Search for the cell housing the specified text and yield its (X, Y) center coordinate. 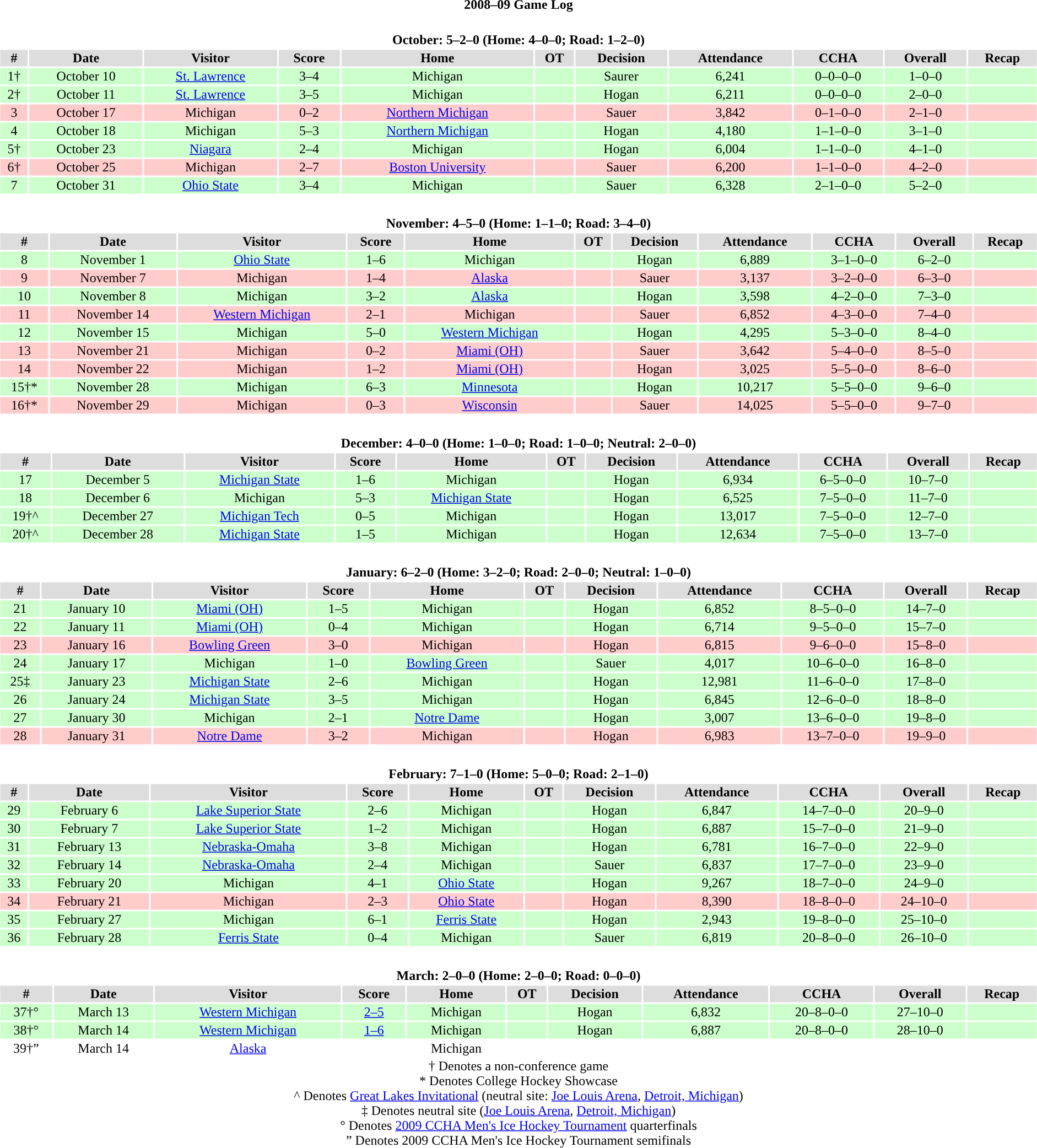
6,934 (738, 480)
34 (13, 901)
8–4–0 (935, 332)
9–7–0 (935, 405)
January 24 (97, 699)
13–7–0–0 (833, 736)
16–8–0 (926, 663)
29 (13, 811)
18 (25, 498)
19–9–0 (926, 736)
13–6–0–0 (833, 718)
0–5 (365, 516)
2–3 (378, 901)
35 (13, 920)
10,217 (755, 387)
Boston University (438, 167)
12,981 (720, 682)
4–2–0 (926, 167)
3,598 (755, 296)
November 28 (112, 387)
November: 4–5–0 (Home: 1–1–0; Road: 3–4–0) (518, 223)
January 16 (97, 645)
6,815 (720, 645)
26 (20, 699)
17–8–0 (926, 682)
December 28 (118, 534)
9–5–0–0 (833, 627)
8,390 (717, 901)
4,017 (720, 663)
6,241 (731, 77)
7–3–0 (935, 296)
2–0–0 (926, 94)
4,295 (755, 332)
14 (24, 369)
November 1 (112, 260)
January: 6–2–0 (Home: 3–2–0; Road: 2–0–0; Neutral: 1–0–0) (518, 573)
19–8–0–0 (829, 920)
1–4 (376, 278)
3,025 (755, 369)
23 (20, 645)
10–6–0–0 (833, 663)
22 (20, 627)
11 (24, 315)
6,004 (731, 149)
21 (20, 609)
11–7–0 (928, 498)
February 20 (89, 883)
3,642 (755, 351)
February 27 (89, 920)
2–1–0–0 (838, 186)
6,819 (717, 937)
3–1–0–0 (854, 260)
February 7 (89, 828)
20–9–0 (923, 811)
Saurer (622, 77)
6,845 (720, 699)
4–2–0–0 (854, 296)
14–7–0–0 (829, 811)
December: 4–0–0 (Home: 1–0–0; Road: 1–0–0; Neutral: 2–0–0) (518, 444)
2–1–0 (926, 113)
October: 5–2–0 (Home: 4–0–0; Road: 1–2–0) (518, 40)
October 25 (86, 167)
6,781 (717, 847)
9–6–0–0 (833, 645)
February 13 (89, 847)
Wisconsin (489, 405)
1–0–0 (926, 77)
25‡ (20, 682)
6,328 (731, 186)
18–8–0–0 (829, 901)
6–3–0 (935, 278)
4 (14, 131)
November 29 (112, 405)
19†^ (25, 516)
16†* (24, 405)
24–10–0 (923, 901)
8–6–0 (935, 369)
27–10–0 (920, 1012)
October 10 (86, 77)
November 7 (112, 278)
11–6–0–0 (833, 682)
2–7 (309, 167)
38†° (26, 1030)
October 18 (86, 131)
0–3 (376, 405)
10–7–0 (928, 480)
18–7–0–0 (829, 883)
Michigan Tech (260, 516)
16–7–0–0 (829, 847)
7 (14, 186)
January 23 (97, 682)
15–7–0 (926, 627)
28 (20, 736)
January 17 (97, 663)
12–7–0 (928, 516)
37†° (26, 1012)
October 17 (86, 113)
5–0 (376, 332)
4,180 (731, 131)
March 13 (104, 1012)
0–1–0–0 (838, 113)
1–0 (338, 663)
4–1–0 (926, 149)
6–5–0–0 (843, 480)
Niagara (210, 149)
December 27 (118, 516)
6,525 (738, 498)
6† (14, 167)
October 11 (86, 94)
9,267 (717, 883)
3–0 (338, 645)
10 (24, 296)
14–7–0 (926, 609)
6,832 (705, 1012)
November 8 (112, 296)
3,842 (731, 113)
9 (24, 278)
5–3–0–0 (854, 332)
15–8–0 (926, 645)
30 (13, 828)
6,847 (717, 811)
February 6 (89, 811)
3–8 (378, 847)
3,137 (755, 278)
12,634 (738, 534)
17 (25, 480)
31 (13, 847)
33 (13, 883)
2† (14, 94)
December 5 (118, 480)
24 (20, 663)
6,837 (717, 865)
October 31 (86, 186)
November 14 (112, 315)
36 (13, 937)
5† (14, 149)
24–9–0 (923, 883)
18–8–0 (926, 699)
6–2–0 (935, 260)
5–2–0 (926, 186)
6,889 (755, 260)
February: 7–1–0 (Home: 5–0–0; Road: 2–1–0) (518, 774)
12 (24, 332)
28–10–0 (920, 1030)
8–5–0–0 (833, 609)
6,983 (720, 736)
3 (14, 113)
32 (13, 865)
15†* (24, 387)
20†^ (25, 534)
8 (24, 260)
6,211 (731, 94)
23–9–0 (923, 865)
February 14 (89, 865)
8–5–0 (935, 351)
19–8–0 (926, 718)
2,943 (717, 920)
7–4–0 (935, 315)
26–10–0 (923, 937)
December 6 (118, 498)
9–6–0 (935, 387)
November 21 (112, 351)
39†” (26, 1049)
1† (14, 77)
5–4–0–0 (854, 351)
6–1 (378, 920)
January 10 (97, 609)
6,714 (720, 627)
October 23 (86, 149)
February 28 (89, 937)
6–3 (376, 387)
2–5 (374, 1012)
13–7–0 (928, 534)
November 15 (112, 332)
15–7–0–0 (829, 828)
4–1 (378, 883)
4–3–0–0 (854, 315)
12–6–0–0 (833, 699)
3–1–0 (926, 131)
March: 2–0–0 (Home: 2–0–0; Road: 0–0–0) (518, 976)
17–7–0–0 (829, 865)
3,007 (720, 718)
13,017 (738, 516)
January 11 (97, 627)
January 31 (97, 736)
27 (20, 718)
Minnesota (489, 387)
14,025 (755, 405)
22–9–0 (923, 847)
November 22 (112, 369)
13 (24, 351)
February 21 (89, 901)
6,200 (731, 167)
January 30 (97, 718)
3–2–0–0 (854, 278)
25–10–0 (923, 920)
21–9–0 (923, 828)
